Detect which cell encompasses the target text, then output its (x, y) center coordinate. 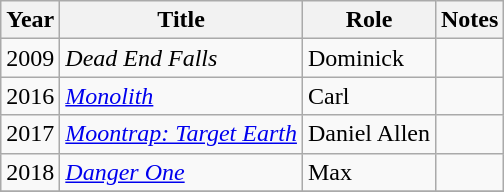
2016 (30, 96)
Max (368, 172)
Moontrap: Target Earth (182, 134)
Notes (469, 20)
2009 (30, 58)
Role (368, 20)
Title (182, 20)
2017 (30, 134)
Monolith (182, 96)
2018 (30, 172)
Danger One (182, 172)
Carl (368, 96)
Dominick (368, 58)
Dead End Falls (182, 58)
Daniel Allen (368, 134)
Year (30, 20)
